Identify which cell holds the provided text, then report its (X, Y) central coordinate. 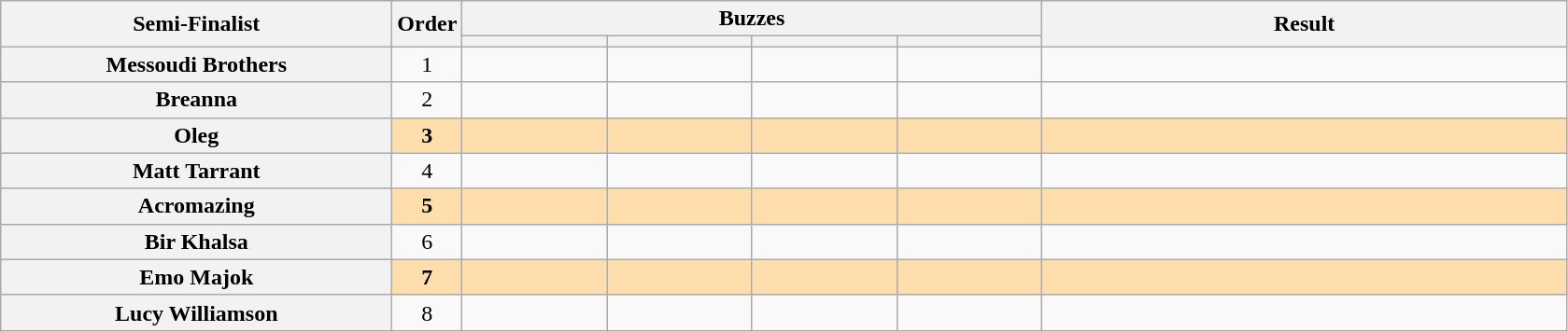
Acromazing (196, 206)
4 (428, 171)
1 (428, 64)
7 (428, 277)
8 (428, 312)
6 (428, 242)
Bir Khalsa (196, 242)
5 (428, 206)
Breanna (196, 100)
3 (428, 135)
Emo Majok (196, 277)
Order (428, 24)
Oleg (196, 135)
Result (1304, 24)
Lucy Williamson (196, 312)
Semi-Finalist (196, 24)
Buzzes (752, 19)
2 (428, 100)
Messoudi Brothers (196, 64)
Matt Tarrant (196, 171)
